Return (x, y) of the center of cell containing provided text 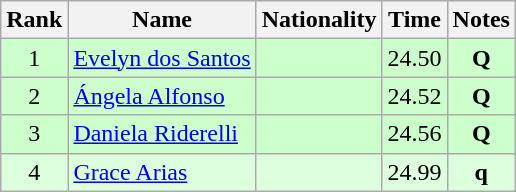
4 (34, 172)
Time (414, 20)
Nationality (319, 20)
24.50 (414, 58)
Notes (481, 20)
Name (162, 20)
2 (34, 96)
Ángela Alfonso (162, 96)
1 (34, 58)
Rank (34, 20)
24.56 (414, 134)
Grace Arias (162, 172)
24.99 (414, 172)
Evelyn dos Santos (162, 58)
q (481, 172)
3 (34, 134)
24.52 (414, 96)
Daniela Riderelli (162, 134)
